Determine the [X, Y] coordinate at the center of the cell enclosing the given text.  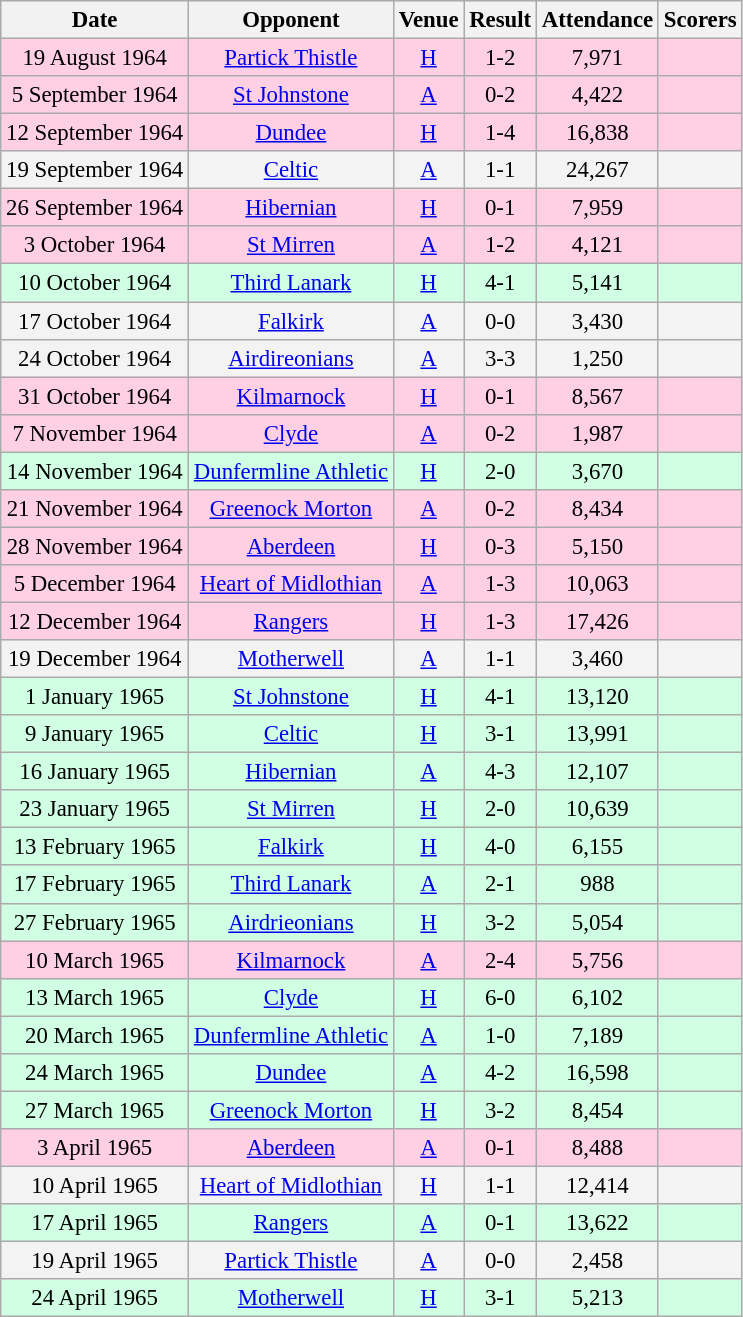
16,838 [597, 133]
4,121 [597, 245]
20 March 1965 [95, 1035]
27 February 1965 [95, 922]
3-3 [500, 358]
13,622 [597, 1223]
17 October 1964 [95, 321]
3 April 1965 [95, 1148]
4,422 [597, 95]
13 February 1965 [95, 847]
7 November 1964 [95, 433]
5,213 [597, 1298]
12 December 1964 [95, 621]
13,120 [597, 697]
13,991 [597, 734]
2-4 [500, 960]
31 October 1964 [95, 396]
24 April 1965 [95, 1298]
16,598 [597, 1073]
12 September 1964 [95, 133]
13 March 1965 [95, 997]
10 October 1964 [95, 283]
8,454 [597, 1110]
1,250 [597, 358]
24 October 1964 [95, 358]
24,267 [597, 170]
7,959 [597, 208]
5,150 [597, 546]
Result [500, 20]
10,639 [597, 809]
23 January 1965 [95, 809]
7,189 [597, 1035]
2-1 [500, 885]
27 March 1965 [95, 1110]
19 April 1965 [95, 1261]
Scorers [700, 20]
1-0 [500, 1035]
3,430 [597, 321]
24 March 1965 [95, 1073]
19 December 1964 [95, 659]
17 February 1965 [95, 885]
Date [95, 20]
5,054 [597, 922]
1,987 [597, 433]
6,155 [597, 847]
5 December 1964 [95, 584]
8,488 [597, 1148]
Airdrieonians [292, 922]
2,458 [597, 1261]
Opponent [292, 20]
Airdireonians [292, 358]
19 August 1964 [95, 58]
3,460 [597, 659]
19 September 1964 [95, 170]
10 March 1965 [95, 960]
4-0 [500, 847]
Attendance [597, 20]
12,414 [597, 1185]
Venue [428, 20]
3 October 1964 [95, 245]
6,102 [597, 997]
9 January 1965 [95, 734]
17,426 [597, 621]
21 November 1964 [95, 509]
28 November 1964 [95, 546]
8,567 [597, 396]
5 September 1964 [95, 95]
5,756 [597, 960]
14 November 1964 [95, 471]
7,971 [597, 58]
10,063 [597, 584]
26 September 1964 [95, 208]
17 April 1965 [95, 1223]
6-0 [500, 997]
4-2 [500, 1073]
1-4 [500, 133]
5,141 [597, 283]
8,434 [597, 509]
988 [597, 885]
4-3 [500, 772]
16 January 1965 [95, 772]
0-3 [500, 546]
3,670 [597, 471]
12,107 [597, 772]
10 April 1965 [95, 1185]
1 January 1965 [95, 697]
